Extract the [X, Y] coordinate from the center of the cell holding the provided text.  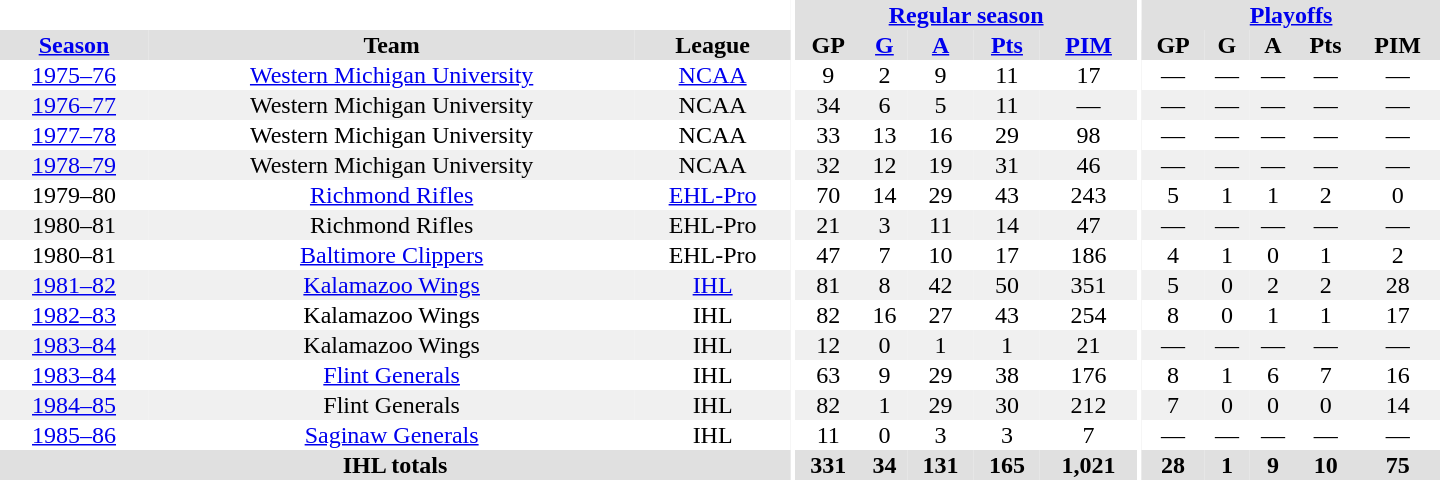
331 [828, 465]
27 [940, 315]
131 [940, 465]
31 [1007, 165]
1,021 [1088, 465]
19 [940, 165]
1985–86 [74, 435]
Season [74, 45]
4 [1173, 255]
98 [1088, 135]
38 [1007, 375]
1975–76 [74, 75]
Team [392, 45]
176 [1088, 375]
1982–83 [74, 315]
Baltimore Clippers [392, 255]
League [712, 45]
1984–85 [74, 405]
70 [828, 195]
165 [1007, 465]
81 [828, 285]
33 [828, 135]
Regular season [966, 15]
1976–77 [74, 105]
1979–80 [74, 195]
254 [1088, 315]
32 [828, 165]
1978–79 [74, 165]
IHL totals [395, 465]
75 [1398, 465]
186 [1088, 255]
50 [1007, 285]
1981–82 [74, 285]
351 [1088, 285]
13 [884, 135]
212 [1088, 405]
1977–78 [74, 135]
30 [1007, 405]
42 [940, 285]
243 [1088, 195]
Playoffs [1291, 15]
46 [1088, 165]
Saginaw Generals [392, 435]
63 [828, 375]
